Output the [X, Y] coordinate of the center of the cell containing the given text.  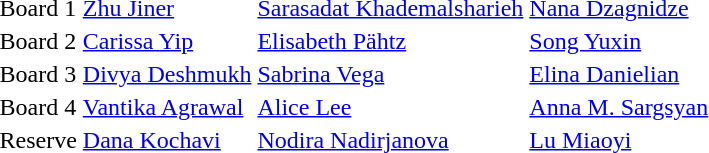
Sabrina Vega [390, 74]
Vantika Agrawal [167, 107]
Alice Lee [390, 107]
Elisabeth Pähtz [390, 41]
Divya Deshmukh [167, 74]
Carissa Yip [167, 41]
